Scan for the cell matching the given text and deliver its [X, Y] coordinate at center. 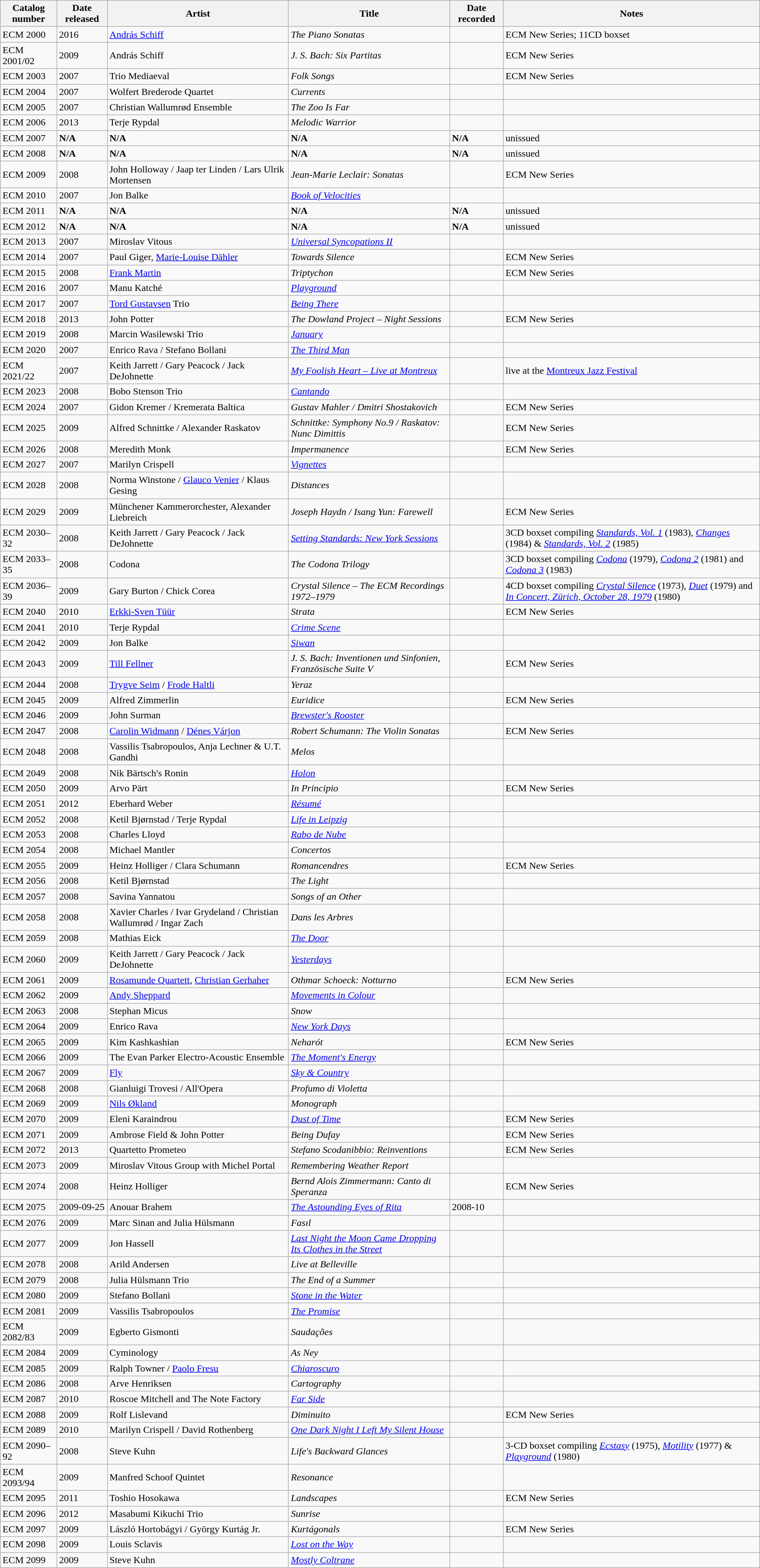
Last Night the Moon Came Dropping Its Clothes in the Street [369, 1243]
Masabumi Kikuchi Trio [198, 1514]
Miroslav Vitous Group with Michel Portal [198, 1165]
ECM 2026 [28, 449]
Trygve Seim / Frode Haltli [198, 685]
Title [369, 14]
2016 [82, 34]
ECM 2066 [28, 1057]
The Moment's Energy [369, 1057]
J. S. Bach: Six Partitas [369, 55]
ECM 2025 [28, 428]
ECM 2088 [28, 1415]
ECM 2068 [28, 1088]
Anouar Brahem [198, 1207]
Heinz Holliger / Clara Schumann [198, 866]
ECM 2044 [28, 685]
Carolin Widmann / Dénes Várjon [198, 731]
ECM 2046 [28, 715]
Being There [369, 304]
ECM 2071 [28, 1135]
Lost on the Way [369, 1544]
Miroslav Vitous [198, 242]
Distances [369, 485]
Julia Hülsmann Trio [198, 1280]
Erkki-Sven Tüür [198, 612]
ECM New Series; 11CD boxset [632, 34]
Alfred Schnittke / Alexander Raskatov [198, 428]
ECM 2080 [28, 1295]
Ketil Bjørnstad / Terje Rypdal [198, 819]
Andy Sheppard [198, 995]
ECM 2097 [28, 1529]
ECM 2001/02 [28, 55]
ECM 2047 [28, 731]
Schnittke: Symphony No.9 / Raskatov: Nunc Dimittis [369, 428]
Concertos [369, 850]
ECM 2023 [28, 392]
Landscapes [369, 1498]
ECM 2087 [28, 1399]
Being Dufay [369, 1135]
Life's Backward Glances [369, 1451]
Codona [198, 565]
Movements in Colour [369, 995]
The Door [369, 938]
ECM 2045 [28, 700]
ECM 2015 [28, 273]
ECM 2014 [28, 257]
Vignettes [369, 464]
ECM 2098 [28, 1544]
ECM 2058 [28, 917]
ECM 2064 [28, 1026]
ECM 2036–39 [28, 591]
Universal Syncopations II [369, 242]
Arvo Pärt [198, 788]
The Promise [369, 1311]
Artist [198, 14]
ECM 2016 [28, 288]
ECM 2052 [28, 819]
ECM 2076 [28, 1223]
Notes [632, 14]
ECM 2099 [28, 1560]
Ambrose Field & John Potter [198, 1135]
ECM 2054 [28, 850]
Savina Yannatou [198, 896]
ECM 2067 [28, 1073]
Münchener Kammerorchester, Alexander Liebreich [198, 511]
ECM 2065 [28, 1042]
Cartography [369, 1384]
Saudações [369, 1332]
The Zoo Is Far [369, 107]
Profumo di Violetta [369, 1088]
Roscoe Mitchell and The Note Factory [198, 1399]
live at the Montreux Jazz Festival [632, 371]
ECM 2084 [28, 1353]
Stefano Scodanibbio: Reinventions [369, 1150]
ECM 2069 [28, 1104]
ECM 2089 [28, 1430]
ECM 2070 [28, 1119]
ECM 2000 [28, 34]
Gianluigi Trovesi / All'Opera [198, 1088]
Euridice [369, 700]
ECM 2030–32 [28, 538]
ECM 2017 [28, 304]
ECM 2050 [28, 788]
Eleni Karaindrou [198, 1119]
Arve Henriksen [198, 1384]
ECM 2029 [28, 511]
Playground [369, 288]
The End of a Summer [369, 1280]
Bobo Stenson Trio [198, 392]
Heinz Holliger [198, 1187]
Michael Mantler [198, 850]
Currents [369, 92]
Gustav Mahler / Dmitri Shostakovich [369, 407]
ECM 2074 [28, 1187]
Stefano Bollani [198, 1295]
The Third Man [369, 350]
Bernd Alois Zimmermann: Canto di Speranza [369, 1187]
ECM 2012 [28, 226]
Mostly Coltrane [369, 1560]
Marcin Wasilewski Trio [198, 334]
Meredith Monk [198, 449]
Rolf Lislevand [198, 1415]
3-CD boxset compiling Ecstasy (1975), Motility (1977) & Playground (1980) [632, 1451]
Crime Scene [369, 627]
Life in Leipzig [369, 819]
Christian Wallumrød Ensemble [198, 107]
Impermanence [369, 449]
Resonance [369, 1477]
ECM 2041 [28, 627]
Gary Burton / Chick Corea [198, 591]
Dans les Arbres [369, 917]
ECM 2057 [28, 896]
Manu Katché [198, 288]
ECM 2075 [28, 1207]
ECM 2051 [28, 803]
Vassilis Tsabropoulos [198, 1311]
Melos [369, 752]
Towards Silence [369, 257]
ECM 2003 [28, 76]
Far Side [369, 1399]
ECM 2010 [28, 195]
ECM 2079 [28, 1280]
Date released [82, 14]
Arild Andersen [198, 1264]
Triptychon [369, 273]
Robert Schumann: The Violin Sonatas [369, 731]
Manfred Schoof Quintet [198, 1477]
Joseph Haydn / Isang Yun: Farewell [369, 511]
Fasıl [369, 1223]
Toshio Hosokawa [198, 1498]
One Dark Night I Left My Silent House [369, 1430]
Date recorded [477, 14]
Jean-Marie Leclair: Sonatas [369, 174]
Marc Sinan and Julia Hülsmann [198, 1223]
The Dowland Project – Night Sessions [369, 319]
Mathias Eick [198, 938]
Rabo de Nube [369, 835]
Remembering Weather Report [369, 1165]
ECM 2086 [28, 1384]
ECM 2078 [28, 1264]
Marilyn Crispell / David Rothenberg [198, 1430]
ECM 2040 [28, 612]
The Evan Parker Electro-Acoustic Ensemble [198, 1057]
ECM 2085 [28, 1368]
Marilyn Crispell [198, 464]
Rosamunde Quartett, Christian Gerhaher [198, 980]
Frank Martin [198, 273]
Folk Songs [369, 76]
In Principio [369, 788]
Vassilis Tsabropoulos, Anja Lechner & U.T. Gandhi [198, 752]
New York Days [369, 1026]
Tord Gustavsen Trio [198, 304]
Sky & Country [369, 1073]
2008-10 [477, 1207]
ECM 2061 [28, 980]
ECM 2013 [28, 242]
Stephan Micus [198, 1011]
ECM 2048 [28, 752]
ECM 2043 [28, 664]
ECM 2019 [28, 334]
ECM 2006 [28, 123]
2011 [82, 1498]
ECM 2073 [28, 1165]
ECM 2090–92 [28, 1451]
The Light [369, 881]
Nik Bärtsch's Ronin [198, 773]
Gidon Kremer / Kremerata Baltica [198, 407]
László Hortobágyi / György Kurtág Jr. [198, 1529]
Charles Lloyd [198, 835]
Kim Kashkashian [198, 1042]
Cantando [369, 392]
ECM 2049 [28, 773]
Songs of an Other [369, 896]
Norma Winstone / Glauco Venier / Klaus Gesing [198, 485]
2009-09-25 [82, 1207]
Yeraz [369, 685]
Catalog number [28, 14]
My Foolish Heart – Live at Montreux [369, 371]
Dust of Time [369, 1119]
ECM 2020 [28, 350]
John Surman [198, 715]
ECM 2055 [28, 866]
Enrico Rava [198, 1026]
ECM 2028 [28, 485]
Setting Standards: New York Sessions [369, 538]
ECM 2060 [28, 959]
Kurtágonals [369, 1529]
ECM 2082/83 [28, 1332]
ECM 2081 [28, 1311]
Jon Hassell [198, 1243]
ECM 2021/22 [28, 371]
Yesterdays [369, 959]
Fly [198, 1073]
Neharót [369, 1042]
The Codona Trilogy [369, 565]
As Ney [369, 1353]
Cyminology [198, 1353]
Ralph Towner / Paolo Fresu [198, 1368]
3CD boxset compiling Codona (1979), Codona 2 (1981) and Codona 3 (1983) [632, 565]
Wolfert Brederode Quartet [198, 92]
Strata [369, 612]
Paul Giger, Marie-Louise Dähler [198, 257]
Siwan [369, 643]
ECM 2053 [28, 835]
Enrico Rava / Stefano Bollani [198, 350]
ECM 2093/94 [28, 1477]
ECM 2009 [28, 174]
Melodic Warrior [369, 123]
ECM 2042 [28, 643]
Sunrise [369, 1514]
Stone in the Water [369, 1295]
Monograph [369, 1104]
4CD boxset compiling Crystal Silence (1973), Duet (1979) and In Concert, Zürich, October 28, 1979 (1980) [632, 591]
ECM 2072 [28, 1150]
Crystal Silence – The ECM Recordings 1972–1979 [369, 591]
ECM 2077 [28, 1243]
J. S. Bach: Inventionen und Sinfonien, Französische Suite V [369, 664]
ECM 2008 [28, 153]
Live at Belleville [369, 1264]
Alfred Zimmerlin [198, 700]
Holon [369, 773]
ECM 2063 [28, 1011]
ECM 2033–35 [28, 565]
3CD boxset compiling Standards, Vol. 1 (1983), Changes (1984) & Standards, Vol. 2 (1985) [632, 538]
ECM 2056 [28, 881]
Brewster's Rooster [369, 715]
John Potter [198, 319]
Ketil Bjørnstad [198, 881]
ECM 2096 [28, 1514]
ECM 2062 [28, 995]
ECM 2004 [28, 92]
Othmar Schoeck: Notturno [369, 980]
ECM 2024 [28, 407]
January [369, 334]
The Piano Sonatas [369, 34]
ECM 2027 [28, 464]
Snow [369, 1011]
Egberto Gismonti [198, 1332]
Diminuito [369, 1415]
John Holloway / Jaap ter Linden / Lars Ulrik Mortensen [198, 174]
Book of Velocities [369, 195]
Résumé [369, 803]
Quartetto Prometeo [198, 1150]
Chiaroscuro [369, 1368]
The Astounding Eyes of Rita [369, 1207]
ECM 2007 [28, 138]
Trio Mediaeval [198, 76]
ECM 2059 [28, 938]
ECM 2011 [28, 211]
Eberhard Weber [198, 803]
ECM 2095 [28, 1498]
Xavier Charles / Ivar Grydeland / Christian Wallumrød / Ingar Zach [198, 917]
Louis Sclavis [198, 1544]
Romancendres [369, 866]
ECM 2005 [28, 107]
Till Fellner [198, 664]
Nils Økland [198, 1104]
ECM 2018 [28, 319]
